For the text-containing cell, return its midpoint in (x, y) coordinate format. 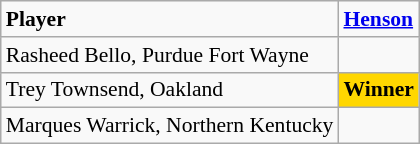
Henson (378, 19)
Winner (378, 90)
Player (170, 19)
Marques Warrick, Northern Kentucky (170, 126)
Trey Townsend, Oakland (170, 90)
Rasheed Bello, Purdue Fort Wayne (170, 55)
